Provide the [x, y] coordinate of the cell's center where the given text is located.  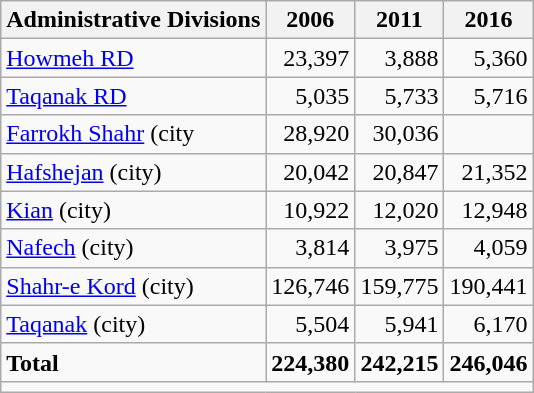
Nafech (city) [134, 248]
5,716 [488, 96]
21,352 [488, 172]
3,814 [310, 248]
Administrative Divisions [134, 20]
Taqanak RD [134, 96]
Shahr-e Kord (city) [134, 286]
6,170 [488, 324]
5,360 [488, 58]
126,746 [310, 286]
5,733 [400, 96]
10,922 [310, 210]
2011 [400, 20]
Taqanak (city) [134, 324]
3,888 [400, 58]
5,035 [310, 96]
5,941 [400, 324]
30,036 [400, 134]
2006 [310, 20]
20,847 [400, 172]
Farrokh Shahr (city [134, 134]
12,948 [488, 210]
28,920 [310, 134]
Total [134, 362]
3,975 [400, 248]
159,775 [400, 286]
12,020 [400, 210]
5,504 [310, 324]
224,380 [310, 362]
4,059 [488, 248]
190,441 [488, 286]
246,046 [488, 362]
242,215 [400, 362]
Kian (city) [134, 210]
Howmeh RD [134, 58]
2016 [488, 20]
20,042 [310, 172]
23,397 [310, 58]
Hafshejan (city) [134, 172]
